Locate the cell with the specified text and output its [X, Y] center coordinate. 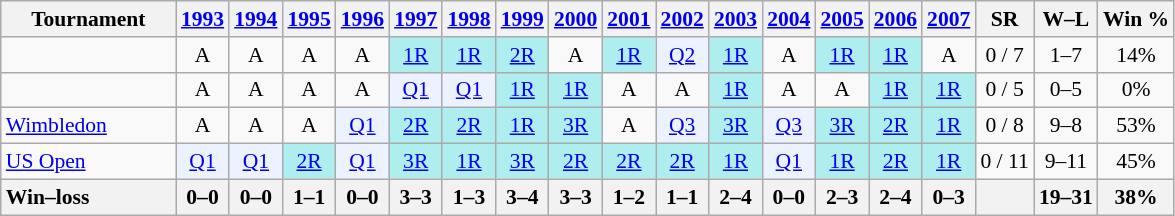
2001 [628, 19]
1998 [468, 19]
W–L [1066, 19]
2005 [842, 19]
1–2 [628, 197]
53% [1136, 126]
SR [1004, 19]
2004 [788, 19]
Q2 [682, 55]
2000 [576, 19]
9–11 [1066, 162]
1999 [522, 19]
19–31 [1066, 197]
0 / 7 [1004, 55]
0–3 [948, 197]
Win–loss [88, 197]
0–5 [1066, 90]
Wimbledon [88, 126]
2–3 [842, 197]
0% [1136, 90]
1993 [202, 19]
Win % [1136, 19]
2002 [682, 19]
1997 [416, 19]
0 / 11 [1004, 162]
0 / 8 [1004, 126]
1995 [308, 19]
0 / 5 [1004, 90]
14% [1136, 55]
2003 [736, 19]
38% [1136, 197]
2007 [948, 19]
1–7 [1066, 55]
9–8 [1066, 126]
1996 [362, 19]
US Open [88, 162]
Tournament [88, 19]
45% [1136, 162]
2006 [896, 19]
3–4 [522, 197]
1994 [256, 19]
1–3 [468, 197]
